Identify which cell holds the provided text, then report its (x, y) central coordinate. 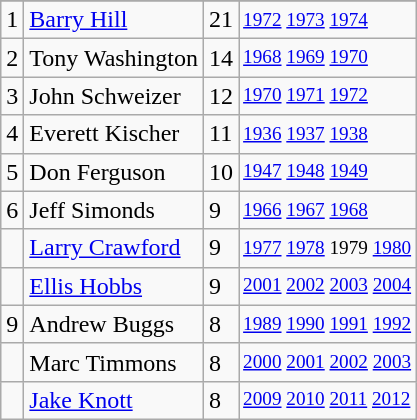
5 (12, 172)
1947 1948 1949 (328, 172)
10 (220, 172)
2009 2010 2011 2012 (328, 400)
Tony Washington (114, 58)
12 (220, 96)
1966 1967 1968 (328, 210)
Larry Crawford (114, 248)
21 (220, 20)
Everett Kischer (114, 134)
John Schweizer (114, 96)
14 (220, 58)
Ellis Hobbs (114, 286)
1968 1969 1970 (328, 58)
1977 1978 1979 1980 (328, 248)
3 (12, 96)
1936 1937 1938 (328, 134)
1 (12, 20)
11 (220, 134)
6 (12, 210)
2 (12, 58)
2001 2002 2003 2004 (328, 286)
1970 1971 1972 (328, 96)
2000 2001 2002 2003 (328, 362)
Barry Hill (114, 20)
Jeff Simonds (114, 210)
1972 1973 1974 (328, 20)
Marc Timmons (114, 362)
1989 1990 1991 1992 (328, 324)
Jake Knott (114, 400)
Andrew Buggs (114, 324)
4 (12, 134)
Don Ferguson (114, 172)
